Detect which cell encompasses the target text, then output its [X, Y] center coordinate. 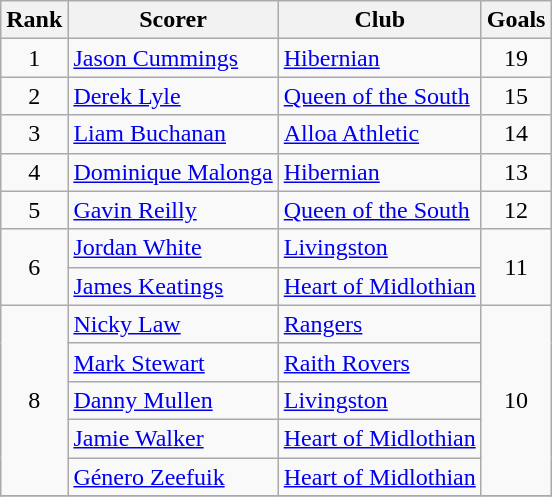
5 [34, 210]
Raith Rovers [380, 362]
12 [516, 210]
1 [34, 58]
8 [34, 400]
3 [34, 134]
11 [516, 267]
13 [516, 172]
4 [34, 172]
Género Zeefuik [173, 477]
Scorer [173, 20]
6 [34, 267]
Mark Stewart [173, 362]
10 [516, 400]
19 [516, 58]
14 [516, 134]
Dominique Malonga [173, 172]
Jordan White [173, 248]
Alloa Athletic [380, 134]
Rank [34, 20]
2 [34, 96]
James Keatings [173, 286]
Jamie Walker [173, 438]
Derek Lyle [173, 96]
Gavin Reilly [173, 210]
Nicky Law [173, 324]
Danny Mullen [173, 400]
Liam Buchanan [173, 134]
Club [380, 20]
Goals [516, 20]
15 [516, 96]
Jason Cummings [173, 58]
Rangers [380, 324]
